Pinpoint the cell where the given text exists, returning its (x, y) midpoint coordinate. 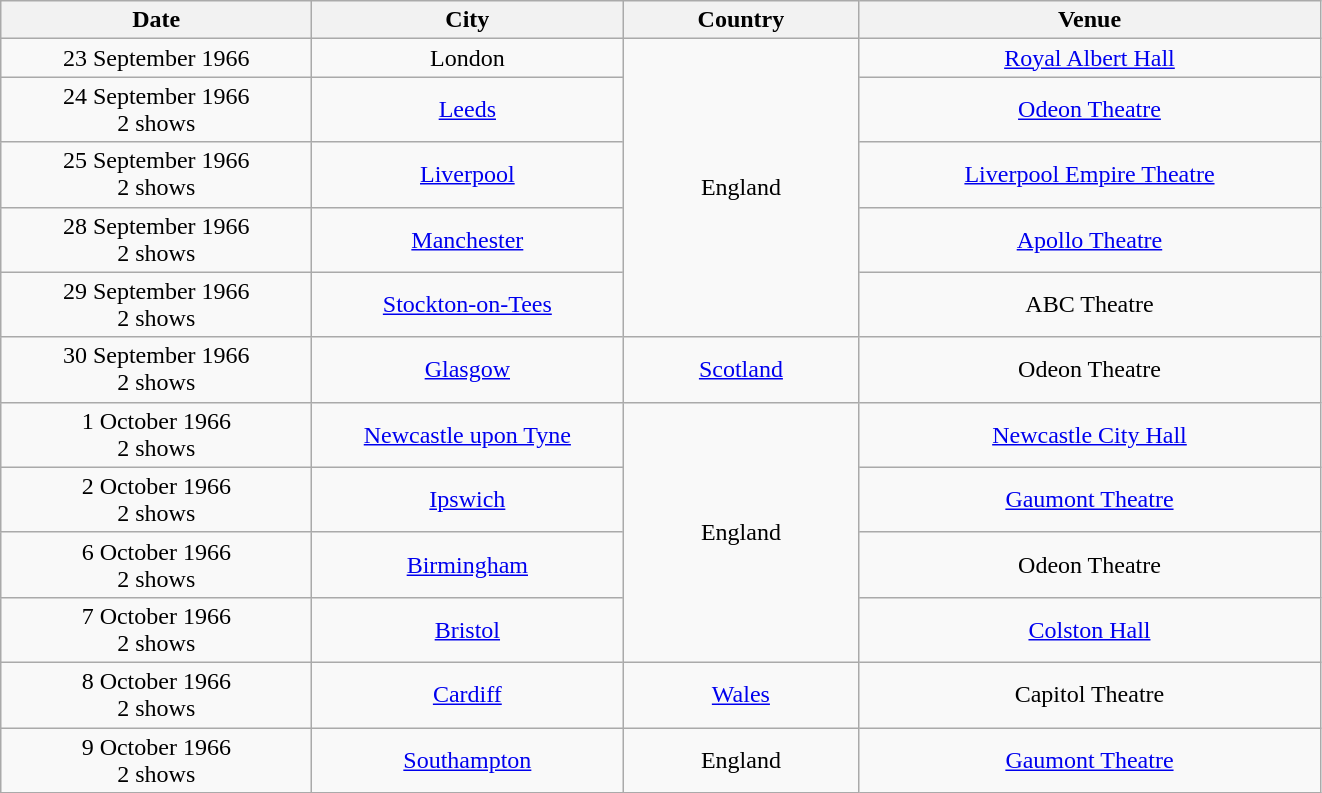
Scotland (741, 370)
7 October 19662 shows (156, 630)
2 October 19662 shows (156, 500)
Date (156, 20)
Capitol Theatre (1090, 694)
ABC Theatre (1090, 304)
Southampton (468, 760)
Newcastle upon Tyne (468, 434)
Birmingham (468, 564)
Newcastle City Hall (1090, 434)
Colston Hall (1090, 630)
Country (741, 20)
9 October 19662 shows (156, 760)
25 September 19662 shows (156, 174)
Ipswich (468, 500)
30 September 19662 shows (156, 370)
Venue (1090, 20)
28 September 19662 shows (156, 240)
6 October 19662 shows (156, 564)
City (468, 20)
London (468, 58)
Apollo Theatre (1090, 240)
Liverpool (468, 174)
Manchester (468, 240)
1 October 19662 shows (156, 434)
23 September 1966 (156, 58)
Stockton-on-Tees (468, 304)
Cardiff (468, 694)
Leeds (468, 110)
Glasgow (468, 370)
Liverpool Empire Theatre (1090, 174)
Bristol (468, 630)
29 September 19662 shows (156, 304)
Royal Albert Hall (1090, 58)
Wales (741, 694)
8 October 19662 shows (156, 694)
24 September 19662 shows (156, 110)
